Capture the cell that displays the provided text and extract its [x, y] central coordinate. 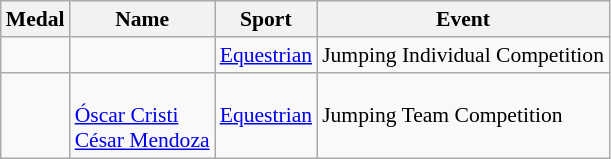
Name [142, 19]
Óscar Cristi César Mendoza [142, 116]
Sport [266, 19]
Jumping Team Competition [463, 116]
Jumping Individual Competition [463, 55]
Medal [36, 19]
Event [463, 19]
